Provide the [x, y] coordinate of the cell's center where the given text is located.  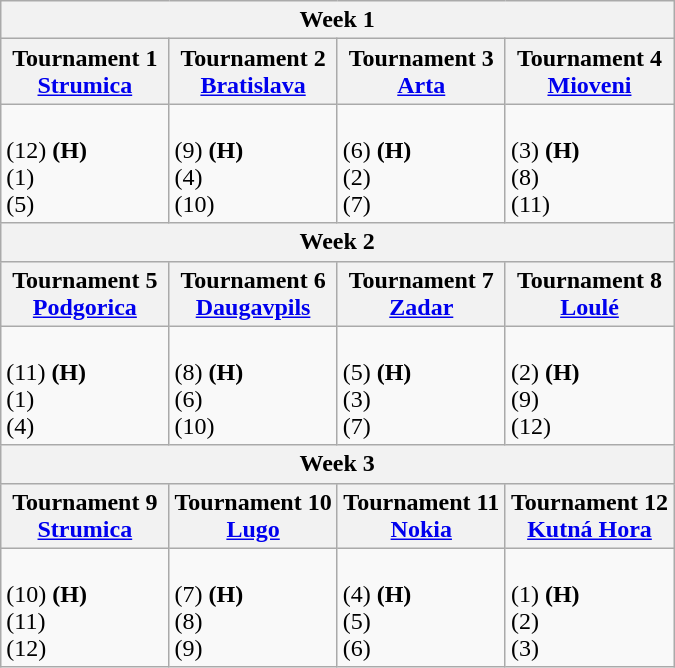
Tournament 3 Arta [421, 72]
Tournament 4 Mioveni [589, 72]
(8) (H) (6) (10) [253, 386]
Tournament 8 Loulé [589, 294]
(5) (H) (3) (7) [421, 386]
Week 1 [338, 20]
(6) (H) (2) (7) [421, 164]
Week 3 [338, 464]
(3) (H) (8) (11) [589, 164]
Week 2 [338, 242]
Tournament 6 Daugavpils [253, 294]
Tournament 5 Podgorica [85, 294]
(11) (H) (1) (4) [85, 386]
Tournament 7 Zadar [421, 294]
(9) (H) (4) (10) [253, 164]
Tournament 9 Strumica [85, 516]
(7) (H) (8) (9) [253, 608]
(1) (H) (2) (3) [589, 608]
Tournament 2 Bratislava [253, 72]
(12) (H) (1) (5) [85, 164]
Tournament 12 Kutná Hora [589, 516]
Tournament 11 Nokia [421, 516]
(2) (H) (9) (12) [589, 386]
(4) (H) (5) (6) [421, 608]
Tournament 1 Strumica [85, 72]
(10) (H) (11) (12) [85, 608]
Tournament 10 Lugo [253, 516]
